Identify which cell holds the provided text, then report its [x, y] central coordinate. 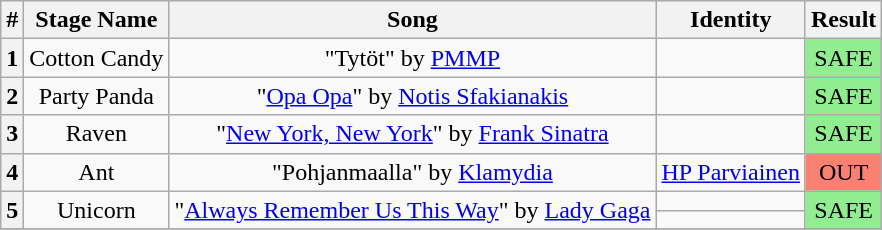
Party Panda [96, 96]
# [12, 20]
OUT [843, 172]
"Always Remember Us This Way" by Lady Gaga [412, 210]
Raven [96, 134]
"Opa Opa" by Notis Sfakianakis [412, 96]
"Tytöt" by PMMP [412, 58]
Identity [730, 20]
HP Parviainen [730, 172]
"Pohjanmaalla" by Klamydia [412, 172]
1 [12, 58]
Unicorn [96, 210]
Stage Name [96, 20]
3 [12, 134]
Result [843, 20]
Cotton Candy [96, 58]
4 [12, 172]
Song [412, 20]
5 [12, 210]
"New York, New York" by Frank Sinatra [412, 134]
2 [12, 96]
Ant [96, 172]
